Detect which cell encompasses the target text, then output its [X, Y] center coordinate. 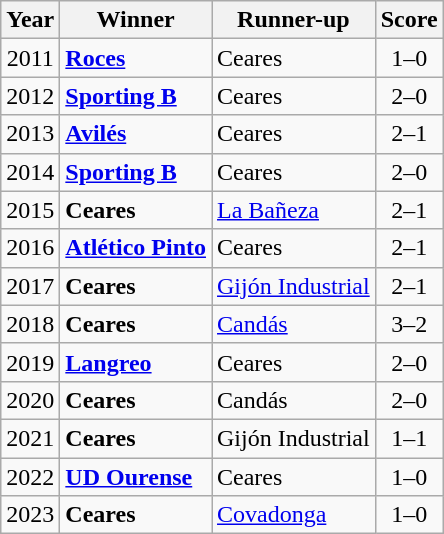
2017 [30, 286]
2021 [30, 438]
2013 [30, 134]
Atlético Pinto [136, 248]
2016 [30, 248]
UD Ourense [136, 477]
2015 [30, 210]
1–1 [409, 438]
Covadonga [294, 515]
Langreo [136, 362]
La Bañeza [294, 210]
3–2 [409, 324]
2011 [30, 58]
Year [30, 20]
Score [409, 20]
2020 [30, 400]
2022 [30, 477]
Avilés [136, 134]
2019 [30, 362]
Winner [136, 20]
Runner-up [294, 20]
Roces [136, 58]
2012 [30, 96]
2014 [30, 172]
2023 [30, 515]
2018 [30, 324]
